Extract the (X, Y) coordinate from the center of the cell holding the provided text.  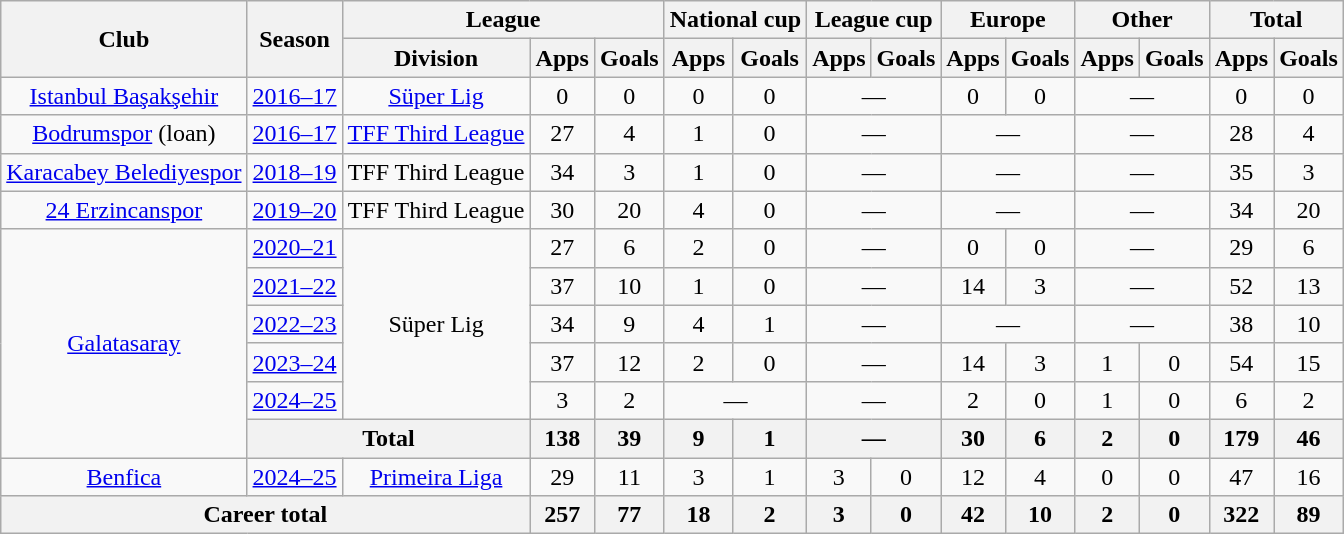
257 (562, 515)
38 (1241, 324)
179 (1241, 438)
47 (1241, 477)
2022–23 (294, 324)
Club (124, 39)
35 (1241, 172)
46 (1309, 438)
Bodrumspor (loan) (124, 134)
2018–19 (294, 172)
Primeira Liga (436, 477)
11 (629, 477)
13 (1309, 286)
Division (436, 58)
2019–20 (294, 210)
42 (973, 515)
Other (1142, 20)
89 (1309, 515)
39 (629, 438)
Season (294, 39)
Karacabey Belediyespor (124, 172)
15 (1309, 362)
National cup (735, 20)
Galatasaray (124, 343)
2021–22 (294, 286)
77 (629, 515)
28 (1241, 134)
2023–24 (294, 362)
League (503, 20)
18 (698, 515)
2020–21 (294, 248)
Istanbul Başakşehir (124, 96)
16 (1309, 477)
Career total (266, 515)
322 (1241, 515)
54 (1241, 362)
League cup (874, 20)
52 (1241, 286)
Benfica (124, 477)
Europe (1008, 20)
138 (562, 438)
24 Erzincanspor (124, 210)
